Capture the cell that displays the provided text and extract its (x, y) central coordinate. 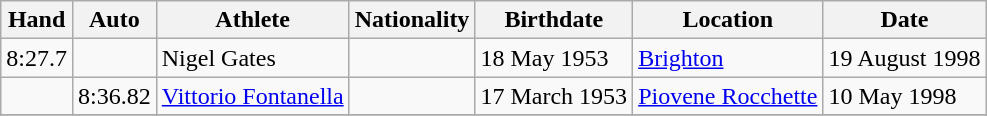
Nigel Gates (252, 58)
Nationality (412, 20)
Hand (37, 20)
8:36.82 (114, 96)
19 August 1998 (904, 58)
Date (904, 20)
18 May 1953 (554, 58)
Brighton (728, 58)
8:27.7 (37, 58)
Athlete (252, 20)
Piovene Rocchette (728, 96)
Birthdate (554, 20)
Location (728, 20)
10 May 1998 (904, 96)
17 March 1953 (554, 96)
Vittorio Fontanella (252, 96)
Auto (114, 20)
